Identify which cell holds the provided text, then report its (X, Y) central coordinate. 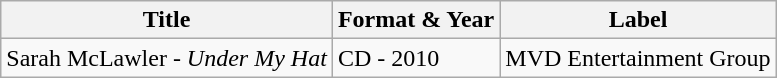
Format & Year (416, 20)
CD - 2010 (416, 58)
Label (638, 20)
Title (167, 20)
Sarah McLawler - Under My Hat (167, 58)
MVD Entertainment Group (638, 58)
